Determine the [x, y] coordinate at the center of the cell enclosing the given text.  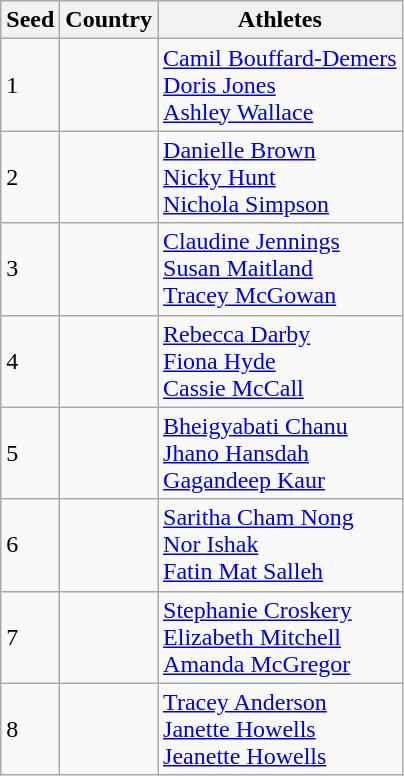
7 [30, 637]
Seed [30, 20]
1 [30, 85]
Danielle BrownNicky HuntNichola Simpson [280, 177]
Stephanie CroskeryElizabeth MitchellAmanda McGregor [280, 637]
5 [30, 453]
Rebecca DarbyFiona HydeCassie McCall [280, 361]
Claudine JenningsSusan MaitlandTracey McGowan [280, 269]
6 [30, 545]
8 [30, 729]
4 [30, 361]
Camil Bouffard-DemersDoris JonesAshley Wallace [280, 85]
Athletes [280, 20]
3 [30, 269]
Country [109, 20]
Tracey AndersonJanette HowellsJeanette Howells [280, 729]
Saritha Cham NongNor IshakFatin Mat Salleh [280, 545]
2 [30, 177]
Bheigyabati ChanuJhano HansdahGagandeep Kaur [280, 453]
